Locate the cell with the specified text and output its [x, y] center coordinate. 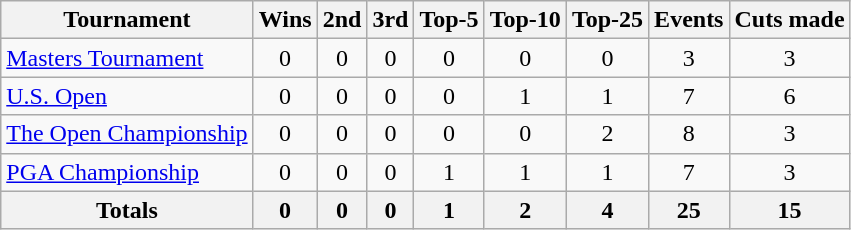
Top-5 [449, 20]
15 [790, 210]
Masters Tournament [127, 58]
Events [689, 20]
3rd [390, 20]
25 [689, 210]
PGA Championship [127, 172]
6 [790, 96]
Totals [127, 210]
2nd [342, 20]
Top-25 [607, 20]
8 [689, 134]
U.S. Open [127, 96]
Wins [285, 20]
Cuts made [790, 20]
The Open Championship [127, 134]
Top-10 [525, 20]
4 [607, 210]
Tournament [127, 20]
